Identify which cell holds the provided text, then report its (X, Y) central coordinate. 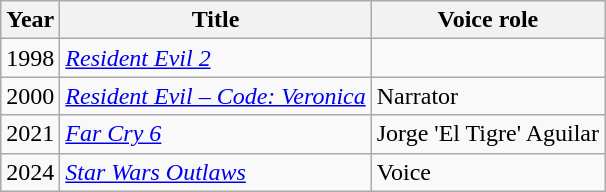
2000 (30, 96)
Voice role (488, 20)
Star Wars Outlaws (216, 172)
2021 (30, 134)
Year (30, 20)
Far Cry 6 (216, 134)
Resident Evil 2 (216, 58)
Jorge 'El Tigre' Aguilar (488, 134)
Narrator (488, 96)
Resident Evil – Code: Veronica (216, 96)
1998 (30, 58)
2024 (30, 172)
Voice (488, 172)
Title (216, 20)
